Identify which cell holds the provided text, then report its (x, y) central coordinate. 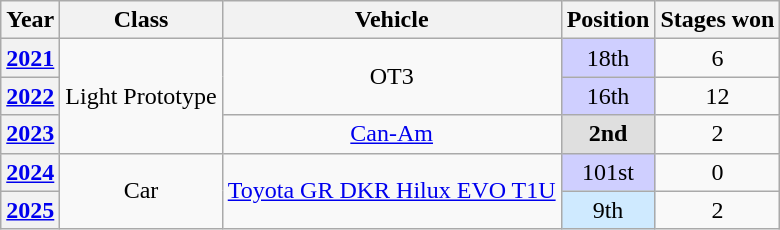
Can-Am (392, 134)
12 (718, 96)
Stages won (718, 20)
2024 (30, 172)
Light Prototype (141, 96)
18th (608, 58)
Car (141, 191)
6 (718, 58)
OT3 (392, 77)
Year (30, 20)
101st (608, 172)
Position (608, 20)
2nd (608, 134)
Class (141, 20)
Vehicle (392, 20)
2023 (30, 134)
16th (608, 96)
2022 (30, 96)
2025 (30, 210)
2021 (30, 58)
Toyota GR DKR Hilux EVO T1U (392, 191)
0 (718, 172)
9th (608, 210)
